Detect which cell encompasses the target text, then output its (X, Y) center coordinate. 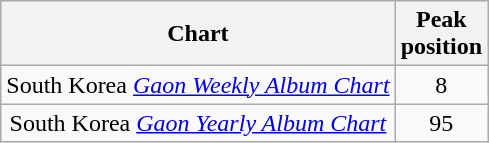
8 (441, 85)
95 (441, 123)
South Korea Gaon Yearly Album Chart (198, 123)
South Korea Gaon Weekly Album Chart (198, 85)
Peak position (441, 34)
Chart (198, 34)
